Search for the cell housing the specified text and yield its [X, Y] center coordinate. 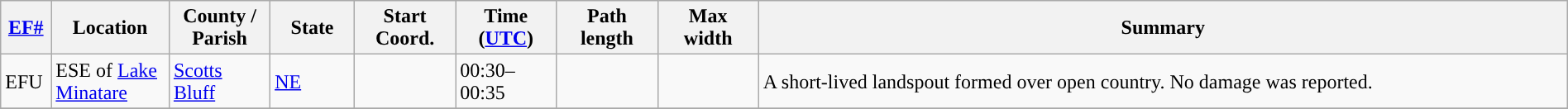
EF# [26, 28]
County / Parish [219, 28]
A short-lived landspout formed over open country. No damage was reported. [1163, 81]
NE [313, 81]
EFU [26, 81]
Start Coord. [404, 28]
Summary [1163, 28]
ESE of Lake Minatare [111, 81]
Location [111, 28]
Scotts Bluff [219, 81]
Max width [708, 28]
Path length [607, 28]
00:30–00:35 [506, 81]
State [313, 28]
Time (UTC) [506, 28]
